Detect which cell encompasses the target text, then output its [X, Y] center coordinate. 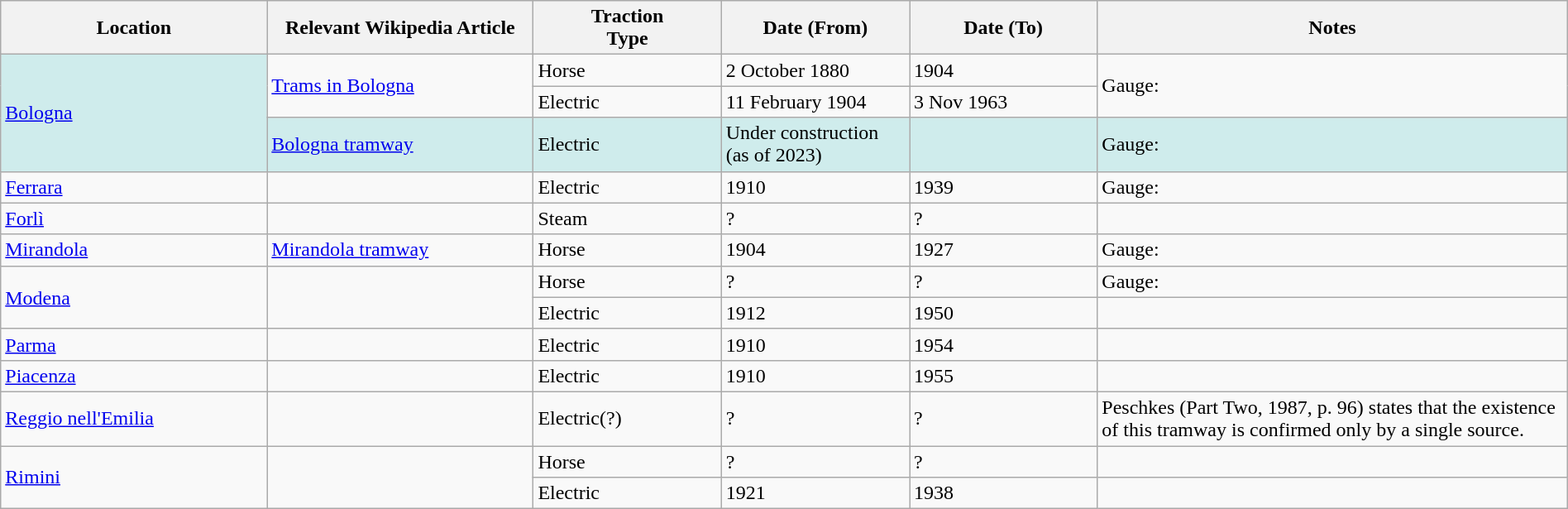
Parma [134, 344]
2 October 1880 [815, 70]
Electric(?) [627, 419]
3 Nov 1963 [1004, 102]
Forlì [134, 218]
1954 [1004, 344]
TractionType [627, 28]
Date (To) [1004, 28]
Location [134, 28]
Steam [627, 218]
1938 [1004, 493]
Trams in Bologna [400, 86]
1950 [1004, 313]
1921 [815, 493]
Notes [1332, 28]
1912 [815, 313]
1939 [1004, 187]
Under construction (as of 2023) [815, 144]
1927 [1004, 250]
Date (From) [815, 28]
Mirandola tramway [400, 250]
11 February 1904 [815, 102]
Ferrara [134, 187]
Rimini [134, 477]
Relevant Wikipedia Article [400, 28]
Modena [134, 297]
Bologna tramway [400, 144]
Peschkes (Part Two, 1987, p. 96) states that the existence of this tramway is confirmed only by a single source. [1332, 419]
Mirandola [134, 250]
Bologna [134, 113]
1955 [1004, 376]
Piacenza [134, 376]
Reggio nell'Emilia [134, 419]
